Search for the cell housing the specified text and yield its [X, Y] center coordinate. 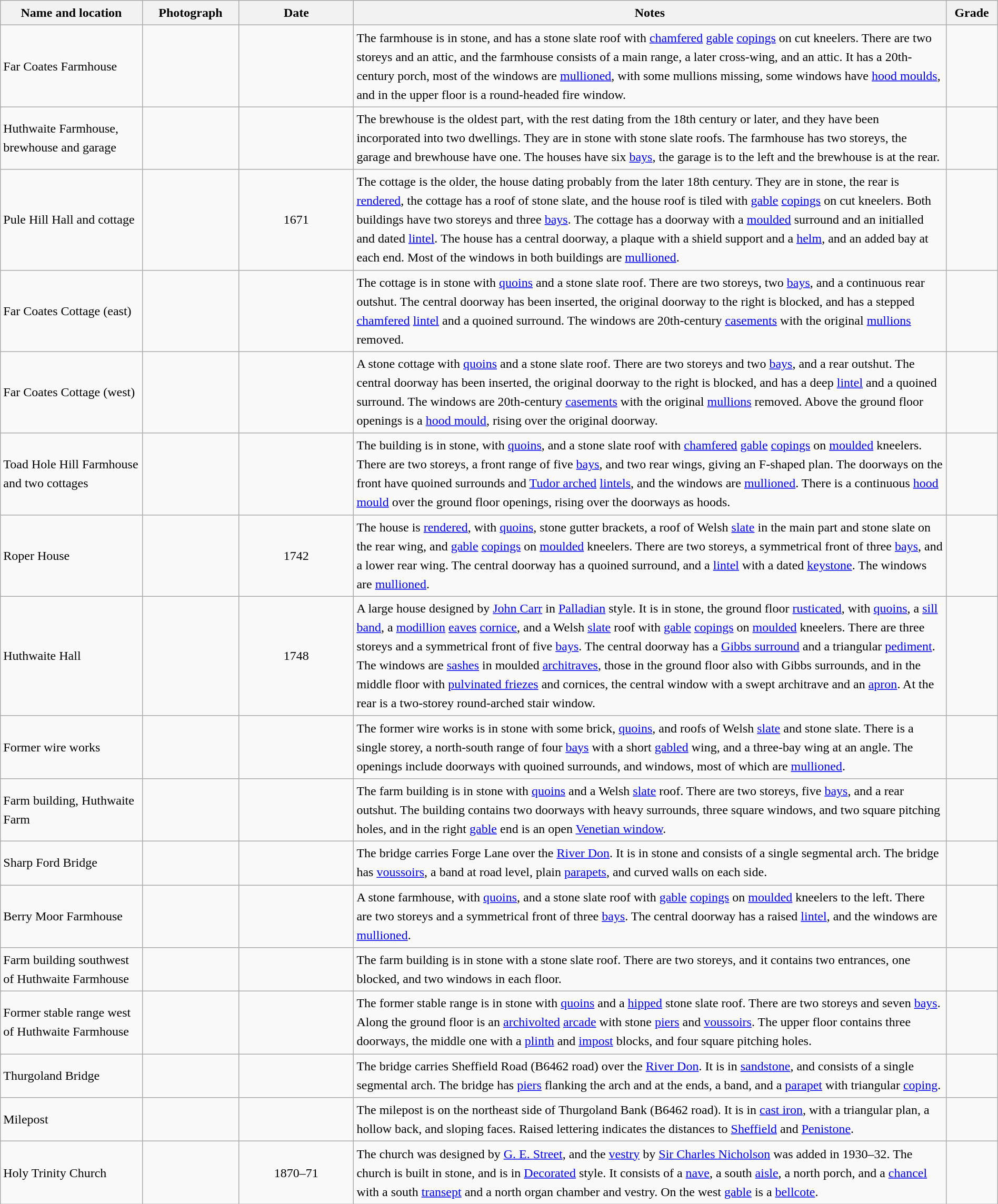
Farm building southwest of Huthwaite Farmhouse [72, 969]
Date [296, 13]
Notes [650, 13]
Far Coates Farmhouse [72, 66]
Pule Hill Hall and cottage [72, 220]
Berry Moor Farmhouse [72, 917]
Roper House [72, 556]
Sharp Ford Bridge [72, 863]
Thurgoland Bridge [72, 1076]
1671 [296, 220]
Former stable range west of Huthwaite Farmhouse [72, 1023]
Milepost [72, 1120]
Photograph [191, 13]
Toad Hole Hill Farmhouse and two cottages [72, 474]
Grade [972, 13]
1742 [296, 556]
Far Coates Cottage (west) [72, 393]
Name and location [72, 13]
1870–71 [296, 1172]
Farm building, Huthwaite Farm [72, 809]
Former wire works [72, 747]
Huthwaite Hall [72, 656]
Holy Trinity Church [72, 1172]
Huthwaite Farmhouse, brewhouse and garage [72, 138]
Far Coates Cottage (east) [72, 310]
1748 [296, 656]
